Provide the [X, Y] coordinate of the cell's center where the given text is located.  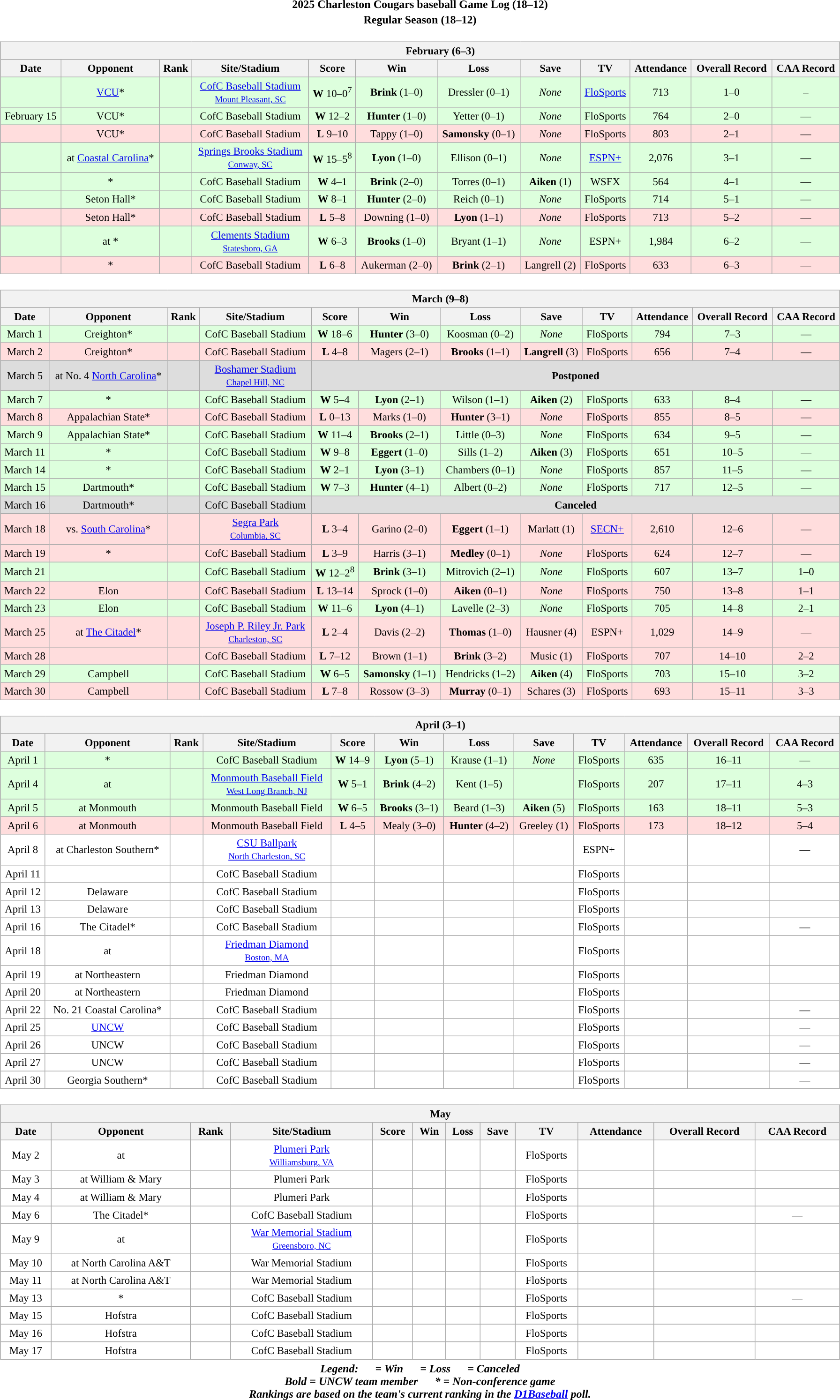
April 5 [23, 808]
WSFX [605, 182]
656 [662, 352]
No. 21 Coastal Carolina* [107, 1010]
Lyon (5–1) [409, 760]
4–1 [732, 182]
Sprock (1–0) [399, 591]
March 1 [25, 334]
Brown (1–1) [399, 656]
Segra ParkColumbia, SC [255, 529]
Beard (1–3) [479, 808]
May 4 [26, 1197]
Torres (0–1) [478, 182]
Lyon (1–1) [478, 217]
L 4–5 [352, 826]
L 2–4 [335, 632]
705 [662, 608]
April 30 [23, 1080]
March 5 [25, 376]
207 [656, 785]
April 19 [23, 974]
Reich (0–1) [478, 199]
Brink (3–2) [480, 656]
Brink (2–1) [478, 265]
163 [656, 808]
L 0–13 [335, 417]
at * [110, 241]
L 6–8 [333, 265]
W 11–4 [335, 434]
W 5–1 [352, 785]
Hunter (3–1) [480, 417]
Medley (0–1) [480, 553]
Springs Brooks StadiumConway, SC [250, 157]
Brink (4–2) [409, 785]
Hunter (4–1) [399, 487]
855 [662, 417]
Georgia Southern* [107, 1080]
7–4 [732, 352]
CofC Baseball StadiumMount Pleasant, SC [250, 92]
11–5 [732, 470]
17–11 [728, 785]
May 3 [26, 1179]
Hunter (2–0) [397, 199]
Mealy (3–0) [409, 826]
Krause (1–1) [479, 760]
March 11 [25, 452]
10–5 [732, 452]
5–3 [805, 808]
W 9–8 [335, 452]
April 1 [23, 760]
April 22 [23, 1010]
– [805, 92]
1,984 [660, 241]
3–2 [806, 674]
750 [662, 591]
Aiken (0–1) [480, 591]
March 2 [25, 352]
Davis (2–2) [399, 632]
Canceled [576, 505]
March 28 [25, 656]
W 11–6 [335, 608]
707 [662, 656]
Langrell (2) [550, 265]
1,029 [662, 632]
W 18–6 [335, 334]
April 12 [23, 891]
Lyon (4–1) [399, 608]
March 15 [25, 487]
April 25 [23, 1027]
L 7–12 [335, 656]
Lyon (1–0) [397, 157]
Downing (1–0) [397, 217]
634 [662, 434]
at No. 4 North Carolina* [108, 376]
Brooks (3–1) [409, 808]
March 18 [25, 529]
14–9 [732, 632]
Aiken (2) [551, 399]
12–5 [732, 487]
Monmouth Baseball FieldWest Long Branch, NJ [267, 785]
vs. South Carolina* [108, 529]
April 6 [23, 826]
February 15 [31, 116]
Yetter (0–1) [478, 116]
Tappy (1–0) [397, 134]
April 8 [23, 849]
W 2–1 [335, 470]
Little (0–3) [480, 434]
W 8–1 [333, 199]
Brink (1–0) [397, 92]
Aiken (5) [544, 808]
April 11 [23, 874]
Aiken (4) [551, 674]
Marks (1–0) [399, 417]
Murray (0–1) [480, 691]
6–2 [732, 241]
Schares (3) [551, 691]
Sills (1–2) [480, 452]
Boshamer StadiumChapel Hill, NC [255, 376]
5–2 [732, 217]
April 4 [23, 785]
5–1 [732, 199]
W 10–07 [333, 92]
April 13 [23, 909]
Joseph P. Riley Jr. ParkCharleston, SC [255, 632]
9–5 [732, 434]
Plumeri ParkWilliamsburg, VA [301, 1156]
May 11 [26, 1280]
Eggert (1–1) [480, 529]
Hunter (1–0) [397, 116]
at Coastal Carolina* [110, 157]
2–2 [806, 656]
635 [656, 760]
14–10 [732, 656]
Hunter (3–0) [399, 334]
W 14–9 [352, 760]
Brink (3–1) [399, 572]
Postponed [576, 376]
703 [662, 674]
May 10 [26, 1263]
Brooks (1–1) [480, 352]
Kent (1–5) [479, 785]
March 25 [25, 632]
Brink (2–0) [397, 182]
Hendricks (1–2) [480, 674]
April 27 [23, 1063]
April 20 [23, 992]
651 [662, 452]
Aukerman (2–0) [397, 265]
May 13 [26, 1298]
Thomas (1–0) [480, 632]
Bryant (1–1) [478, 241]
857 [662, 470]
Friedman DiamondBoston, MA [267, 951]
16–11 [728, 760]
6–3 [732, 265]
L 3–4 [335, 529]
Wilson (1–1) [480, 399]
18–11 [728, 808]
L 7–8 [335, 691]
L 13–14 [335, 591]
564 [660, 182]
May 9 [26, 1238]
15–10 [732, 674]
April (3–1) [420, 725]
Lyon (2–1) [399, 399]
War Memorial StadiumGreensboro, NC [301, 1238]
April 18 [23, 951]
March (9–8) [420, 299]
CSU BallparkNorth Charleston, SC [267, 849]
May 15 [26, 1316]
3–1 [732, 157]
March 14 [25, 470]
Albert (0–2) [480, 487]
March 9 [25, 434]
March 21 [25, 572]
Rossow (3–3) [399, 691]
February (6–3) [420, 51]
794 [662, 334]
March 7 [25, 399]
Clements StadiumStatesboro, GA [250, 241]
1–1 [806, 591]
173 [656, 826]
8–5 [732, 417]
L 9–10 [333, 134]
May [420, 1114]
May 2 [26, 1156]
Eggert (1–0) [399, 452]
March 23 [25, 608]
Samonsky (1–1) [399, 674]
764 [660, 116]
W 6–3 [333, 241]
L 5–8 [333, 217]
8–4 [732, 399]
Samonsky (0–1) [478, 134]
L 3–9 [335, 553]
May 6 [26, 1215]
2,610 [662, 529]
Lyon (3–1) [399, 470]
March 19 [25, 553]
Harris (3–1) [399, 553]
W 15–58 [333, 157]
Chambers (0–1) [480, 470]
803 [660, 134]
13–7 [732, 572]
Mitrovich (2–1) [480, 572]
Hausner (4) [551, 632]
3–3 [806, 691]
Brooks (1–0) [397, 241]
12–7 [732, 553]
Greeley (1) [544, 826]
April 26 [23, 1045]
624 [662, 553]
SECN+ [607, 529]
Koosman (0–2) [480, 334]
March 8 [25, 417]
March 22 [25, 591]
15–11 [732, 691]
Garino (2–0) [399, 529]
12–6 [732, 529]
14–8 [732, 608]
March 16 [25, 505]
Marlatt (1) [551, 529]
W 7–3 [335, 487]
18–12 [728, 826]
April 16 [23, 927]
Magers (2–1) [399, 352]
4–3 [805, 785]
2,076 [660, 157]
W 5–4 [335, 399]
W 12–28 [335, 572]
Music (1) [551, 656]
714 [660, 199]
Brooks (2–1) [399, 434]
Hunter (4–2) [479, 826]
Aiken (3) [551, 452]
at Charleston Southern* [107, 849]
13–8 [732, 591]
717 [662, 487]
693 [662, 691]
W 4–1 [333, 182]
607 [662, 572]
May 17 [26, 1351]
March 29 [25, 674]
W 12–2 [333, 116]
March 30 [25, 691]
Dressler (0–1) [478, 92]
Lavelle (2–3) [480, 608]
Ellison (0–1) [478, 157]
Langrell (3) [551, 352]
2–0 [732, 116]
May 16 [26, 1333]
Aiken (1) [550, 182]
at The Citadel* [108, 632]
7–3 [732, 334]
5–4 [805, 826]
L 4–8 [335, 352]
